Determine the (x, y) coordinate at the center of the cell enclosing the given text.  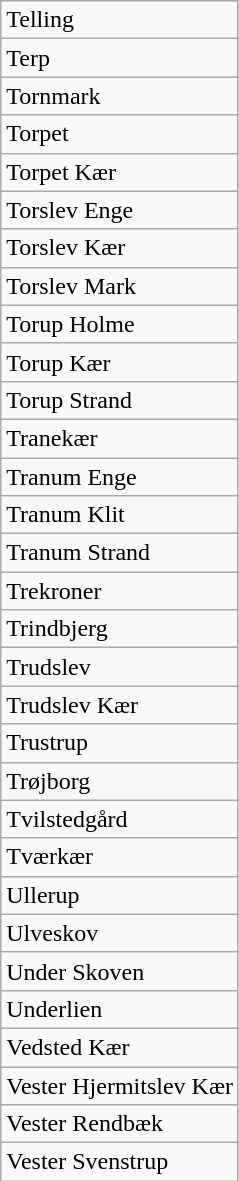
Trudslev Kær (120, 705)
Underlien (120, 1009)
Torslev Mark (120, 286)
Under Skoven (120, 971)
Trindbjerg (120, 629)
Trustrup (120, 743)
Ullerup (120, 895)
Torpet Kær (120, 172)
Torup Strand (120, 400)
Tranum Enge (120, 477)
Torslev Kær (120, 248)
Telling (120, 20)
Trekroner (120, 591)
Vedsted Kær (120, 1047)
Vester Hjermitslev Kær (120, 1085)
Vester Rendbæk (120, 1124)
Torslev Enge (120, 210)
Tranum Strand (120, 553)
Tvilstedgård (120, 819)
Tranekær (120, 438)
Torup Holme (120, 324)
Ulveskov (120, 933)
Vester Svenstrup (120, 1162)
Torpet (120, 134)
Terp (120, 58)
Tværkær (120, 857)
Torup Kær (120, 362)
Trudslev (120, 667)
Trøjborg (120, 781)
Tornmark (120, 96)
Tranum Klit (120, 515)
